Search for the cell housing the specified text and yield its (X, Y) center coordinate. 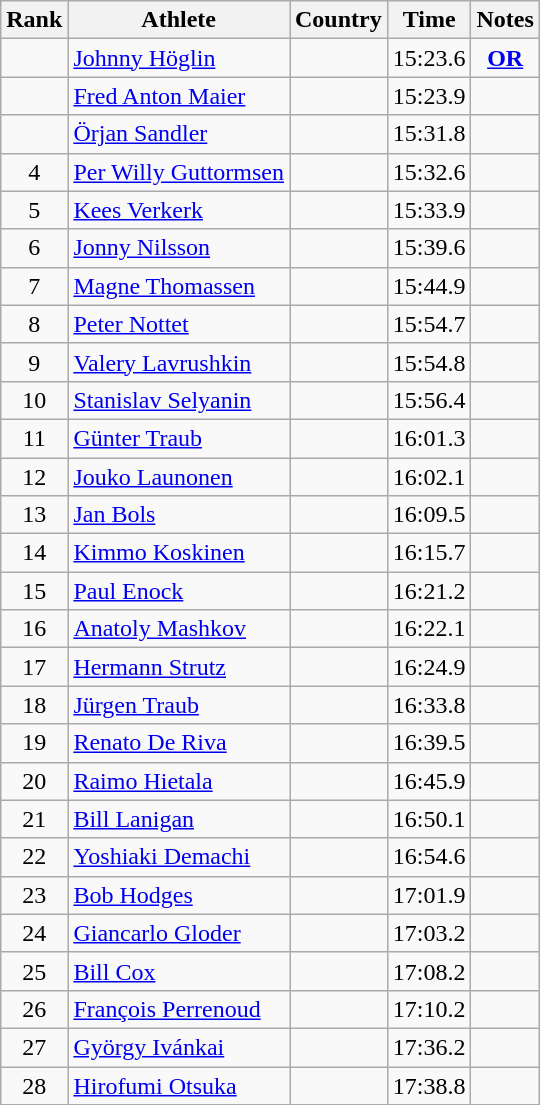
15:39.6 (429, 248)
15:44.9 (429, 286)
16:22.1 (429, 629)
OR (505, 58)
15:31.8 (429, 134)
Örjan Sandler (179, 134)
Fred Anton Maier (179, 96)
20 (34, 781)
Jürgen Traub (179, 705)
21 (34, 819)
16:01.3 (429, 438)
Giancarlo Gloder (179, 933)
Johnny Höglin (179, 58)
16:24.9 (429, 667)
19 (34, 743)
8 (34, 324)
18 (34, 705)
23 (34, 895)
Valery Lavrushkin (179, 362)
15:32.6 (429, 172)
Bob Hodges (179, 895)
Jonny Nilsson (179, 248)
Kees Verkerk (179, 210)
16:50.1 (429, 819)
Magne Thomassen (179, 286)
Notes (505, 20)
Jan Bols (179, 515)
Peter Nottet (179, 324)
6 (34, 248)
25 (34, 971)
16:45.9 (429, 781)
17:38.8 (429, 1085)
17:03.2 (429, 933)
Jouko Launonen (179, 477)
Anatoly Mashkov (179, 629)
Bill Cox (179, 971)
17:08.2 (429, 971)
Country (339, 20)
9 (34, 362)
Stanislav Selyanin (179, 400)
François Perrenoud (179, 1009)
16:15.7 (429, 553)
Yoshiaki Demachi (179, 857)
27 (34, 1047)
Raimo Hietala (179, 781)
Paul Enock (179, 591)
16:21.2 (429, 591)
7 (34, 286)
5 (34, 210)
Hermann Strutz (179, 667)
17:36.2 (429, 1047)
Günter Traub (179, 438)
16:54.6 (429, 857)
16:02.1 (429, 477)
22 (34, 857)
16 (34, 629)
14 (34, 553)
15:54.8 (429, 362)
Per Willy Guttormsen (179, 172)
28 (34, 1085)
17 (34, 667)
Athlete (179, 20)
15:23.6 (429, 58)
16:09.5 (429, 515)
Rank (34, 20)
17:10.2 (429, 1009)
16:33.8 (429, 705)
Kimmo Koskinen (179, 553)
15:54.7 (429, 324)
15:33.9 (429, 210)
15:56.4 (429, 400)
Time (429, 20)
10 (34, 400)
17:01.9 (429, 895)
Renato De Riva (179, 743)
12 (34, 477)
26 (34, 1009)
13 (34, 515)
16:39.5 (429, 743)
11 (34, 438)
Hirofumi Otsuka (179, 1085)
15 (34, 591)
24 (34, 933)
4 (34, 172)
Bill Lanigan (179, 819)
György Ivánkai (179, 1047)
15:23.9 (429, 96)
